Detect which cell encompasses the target text, then output its (X, Y) center coordinate. 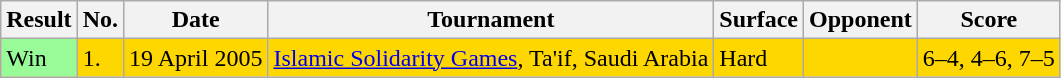
Islamic Solidarity Games, Ta'if, Saudi Arabia (491, 58)
Hard (759, 58)
6–4, 4–6, 7–5 (988, 58)
Result (39, 20)
Tournament (491, 20)
1. (100, 58)
Win (39, 58)
19 April 2005 (196, 58)
No. (100, 20)
Opponent (861, 20)
Score (988, 20)
Surface (759, 20)
Date (196, 20)
